Return the [X, Y] coordinate for the center point of the cell that contains the specified text.  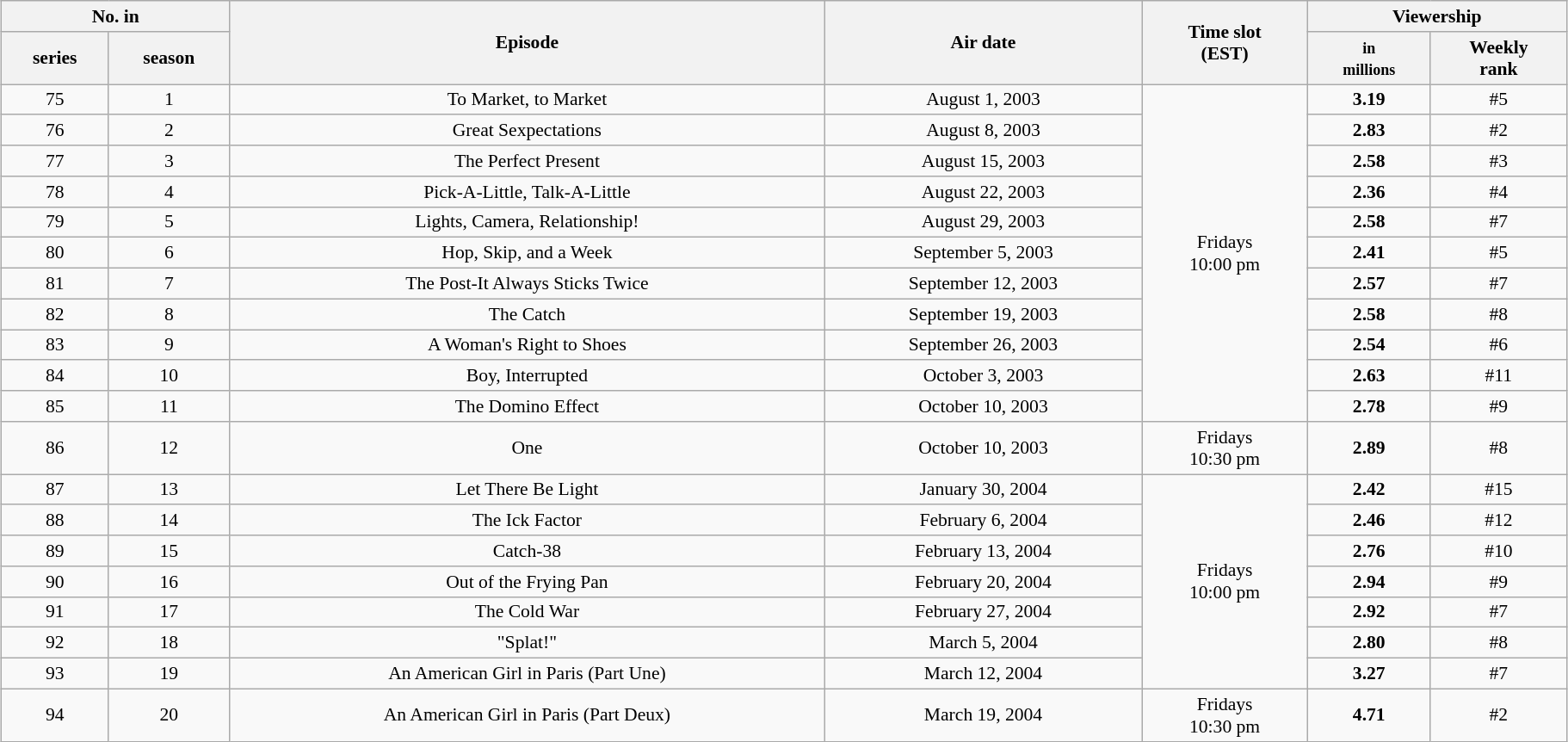
Episode [527, 43]
Catch-38 [527, 551]
2.76 [1368, 551]
8 [169, 314]
Viewership [1437, 16]
93 [55, 674]
17 [169, 612]
March 12, 2004 [983, 674]
83 [55, 345]
February 6, 2004 [983, 521]
4 [169, 192]
15 [169, 551]
89 [55, 551]
2.54 [1368, 345]
Out of the Frying Pan [527, 582]
86 [55, 448]
1 [169, 100]
Fridays 10:00 pm [1225, 253]
84 [55, 376]
To Market, to Market [527, 100]
87 [55, 490]
#4 [1498, 192]
2.36 [1368, 192]
5 [169, 222]
Hop, Skip, and a Week [527, 253]
February 13, 2004 [983, 551]
2.89 [1368, 448]
August 15, 2003 [983, 161]
inmillions [1368, 59]
season [169, 59]
94 [55, 714]
2.92 [1368, 612]
Let There Be Light [527, 490]
No. in [115, 16]
2.83 [1368, 131]
3 [169, 161]
91 [55, 612]
77 [55, 161]
Fridays10:00 pm [1225, 582]
"Splat!" [527, 643]
4.71 [1368, 714]
August 29, 2003 [983, 222]
75 [55, 100]
January 30, 2004 [983, 490]
The Perfect Present [527, 161]
February 27, 2004 [983, 612]
92 [55, 643]
90 [55, 582]
A Woman's Right to Shoes [527, 345]
16 [169, 582]
78 [55, 192]
An American Girl in Paris (Part Une) [527, 674]
80 [55, 253]
September 19, 2003 [983, 314]
February 20, 2004 [983, 582]
2.41 [1368, 253]
September 26, 2003 [983, 345]
14 [169, 521]
12 [169, 448]
2.63 [1368, 376]
2.42 [1368, 490]
The Catch [527, 314]
2.78 [1368, 406]
Boy, Interrupted [527, 376]
18 [169, 643]
20 [169, 714]
Pick-A-Little, Talk-A-Little [527, 192]
March 19, 2004 [983, 714]
#10 [1498, 551]
The Domino Effect [527, 406]
Weeklyrank [1498, 59]
#11 [1498, 376]
3.27 [1368, 674]
Time slot(EST) [1225, 43]
#12 [1498, 521]
Fridays 10:30 pm [1225, 448]
2.46 [1368, 521]
76 [55, 131]
10 [169, 376]
13 [169, 490]
Lights, Camera, Relationship! [527, 222]
October 3, 2003 [983, 376]
2.57 [1368, 284]
#3 [1498, 161]
#6 [1498, 345]
85 [55, 406]
August 22, 2003 [983, 192]
88 [55, 521]
August 8, 2003 [983, 131]
11 [169, 406]
The Cold War [527, 612]
7 [169, 284]
6 [169, 253]
An American Girl in Paris (Part Deux) [527, 714]
The Ick Factor [527, 521]
79 [55, 222]
82 [55, 314]
March 5, 2004 [983, 643]
3.19 [1368, 100]
Air date [983, 43]
August 1, 2003 [983, 100]
The Post-It Always Sticks Twice [527, 284]
September 5, 2003 [983, 253]
81 [55, 284]
2.80 [1368, 643]
Great Sexpectations [527, 131]
series [55, 59]
19 [169, 674]
One [527, 448]
2 [169, 131]
2.94 [1368, 582]
9 [169, 345]
September 12, 2003 [983, 284]
#15 [1498, 490]
Fridays10:30 pm [1225, 714]
